Detect which cell encompasses the target text, then output its [x, y] center coordinate. 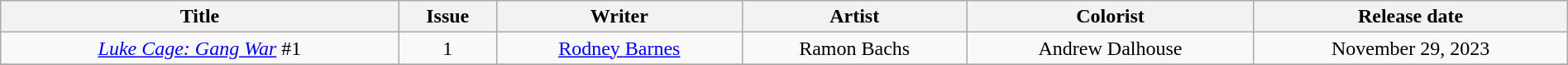
Colorist [1110, 17]
November 29, 2023 [1411, 48]
Ramon Bachs [854, 48]
Issue [447, 17]
Luke Cage: Gang War #1 [200, 48]
Rodney Barnes [619, 48]
Title [200, 17]
Andrew Dalhouse [1110, 48]
Artist [854, 17]
Writer [619, 17]
1 [447, 48]
Release date [1411, 17]
